Detect which cell encompasses the target text, then output its [X, Y] center coordinate. 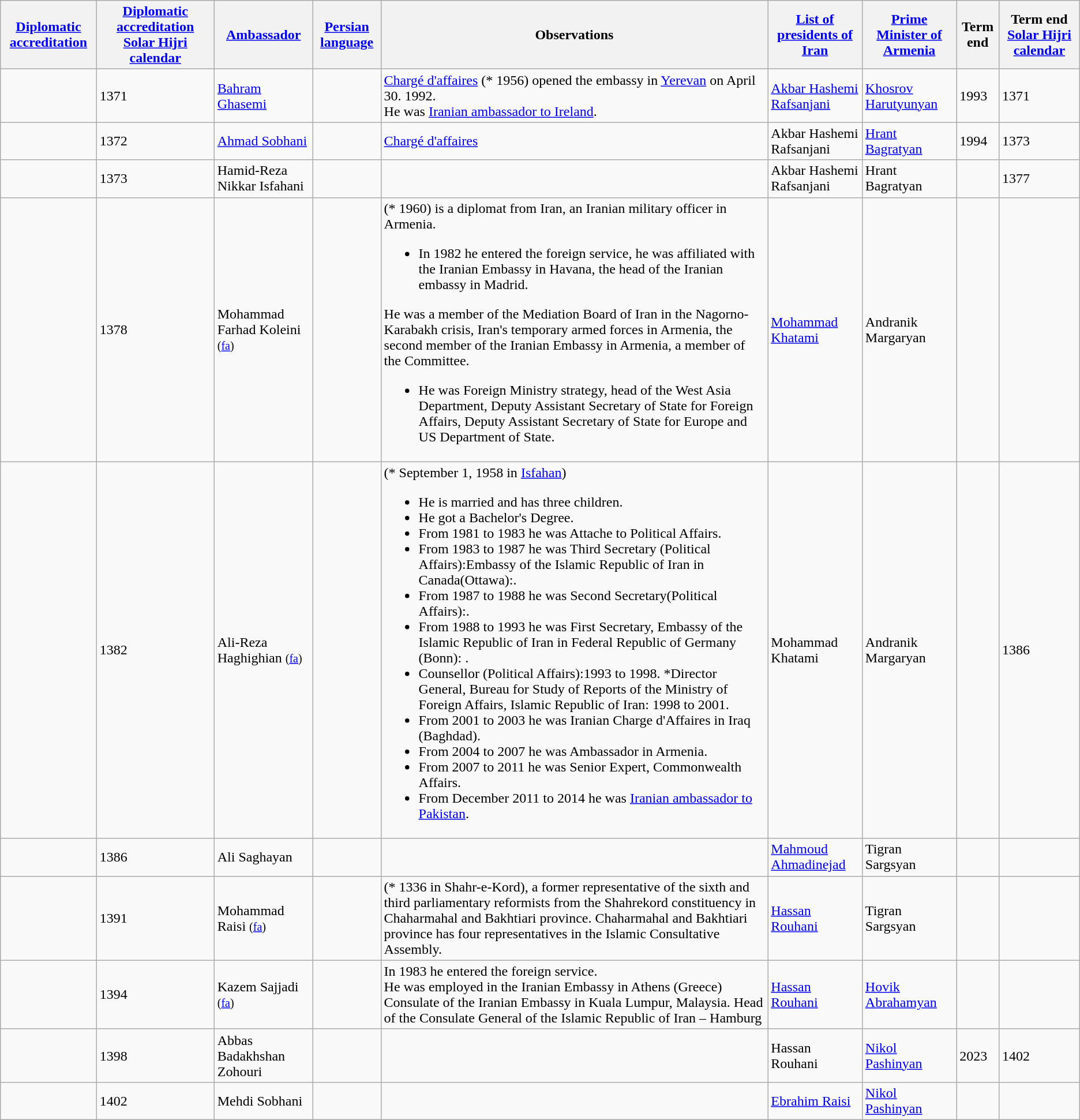
List of presidents of Iran [815, 35]
Observations [575, 35]
Term end [978, 35]
Ali-Reza Haghighian (fa) [263, 650]
1391 [155, 918]
Diplomatic accreditation Solar Hijri calendar [155, 35]
1382 [155, 650]
Diplomatic accreditation [48, 35]
1377 [1040, 179]
1378 [155, 329]
Mehdi Sobhani [263, 1101]
1394 [155, 995]
Ambassador [263, 35]
Khosrov Harutyunyan [909, 96]
Term end Solar Hijri calendar [1040, 35]
1398 [155, 1055]
1994 [978, 141]
Persian language [347, 35]
Bahram Ghasemi [263, 96]
Mohammad Farhad Koleini (fa) [263, 329]
1993 [978, 96]
Prime Minister of Armenia [909, 35]
Mahmoud Ahmadinejad [815, 857]
Chargé d'affaires (* 1956) opened the embassy in Yerevan on April 30. 1992.He was Iranian ambassador to Ireland. [575, 96]
Kazem Sajjadi (fa) [263, 995]
Ahmad Sobhani [263, 141]
Hovik Abrahamyan [909, 995]
1372 [155, 141]
Mohammad Raisi (fa) [263, 918]
Hamid-Reza Nikkar Isfahani [263, 179]
Chargé d'affaires [575, 141]
Ebrahim Raisi [815, 1101]
Ali Saghayan [263, 857]
Abbas Badakhshan Zohouri [263, 1055]
2023 [978, 1055]
